Pinpoint the cell where the given text exists, returning its [x, y] midpoint coordinate. 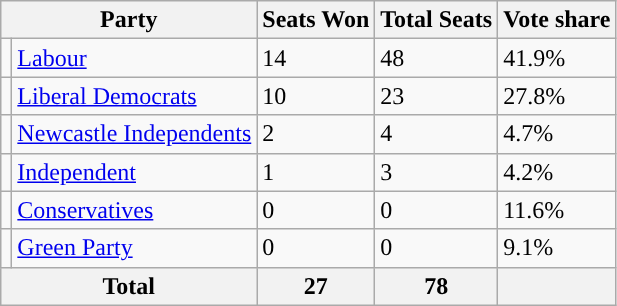
4.7% [557, 134]
1 [316, 172]
Conservatives [134, 210]
Independent [134, 172]
11.6% [557, 210]
4.2% [557, 172]
41.9% [557, 58]
Newcastle Independents [134, 134]
27.8% [557, 96]
Seats Won [316, 20]
3 [436, 172]
Total Seats [436, 20]
Green Party [134, 248]
14 [316, 58]
48 [436, 58]
27 [316, 286]
Labour [134, 58]
Liberal Democrats [134, 96]
Party [129, 20]
4 [436, 134]
2 [316, 134]
Vote share [557, 20]
10 [316, 96]
23 [436, 96]
78 [436, 286]
9.1% [557, 248]
Total [129, 286]
